Detect which cell encompasses the target text, then output its [X, Y] center coordinate. 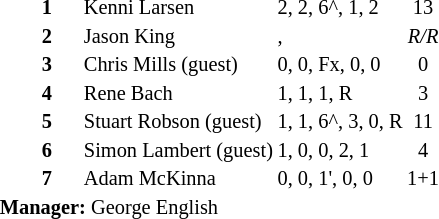
0, 0, 1', 0, 0 [340, 180]
4 [60, 94]
0, 0, Fx, 0, 0 [340, 66]
1, 0, 0, 2, 1 [340, 150]
Stuart Robson (guest) [178, 122]
1, 1, 1, R [340, 94]
1, 1, 6^, 3, 0, R [340, 122]
Chris Mills (guest) [178, 66]
Simon Lambert (guest) [178, 150]
7 [60, 180]
Rene Bach [178, 94]
6 [60, 150]
2 [60, 36]
Adam McKinna [178, 180]
3 [60, 66]
, [340, 36]
Jason King [178, 36]
5 [60, 122]
